Scan for the cell matching the given text and deliver its (X, Y) coordinate at center. 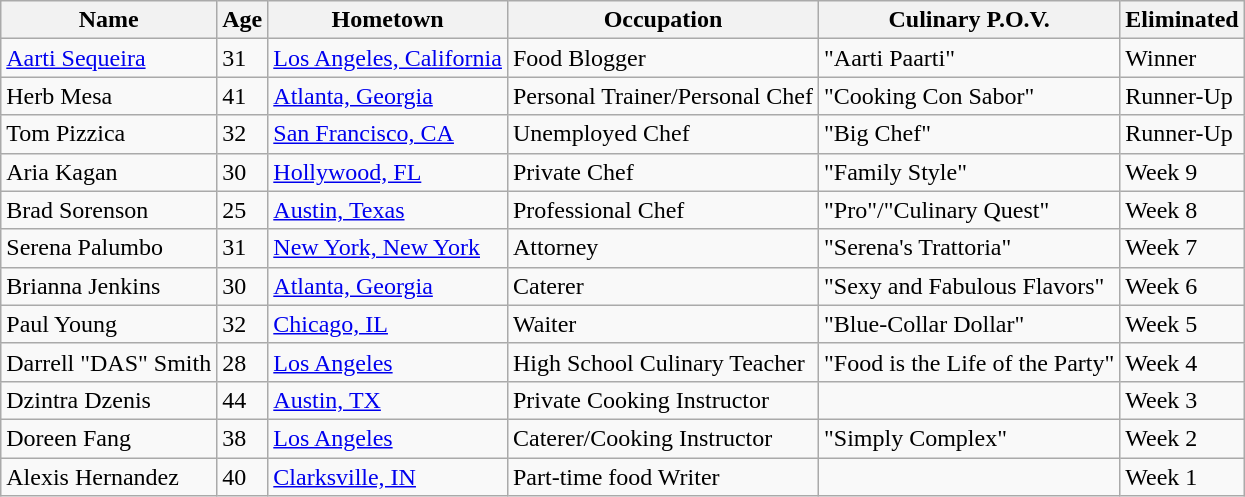
San Francisco, CA (388, 134)
38 (242, 438)
"Food is the Life of the Party" (970, 362)
25 (242, 210)
Serena Palumbo (109, 248)
Week 6 (1182, 286)
Food Blogger (662, 58)
Clarksville, IN (388, 477)
"Cooking Con Sabor" (970, 96)
New York, New York (388, 248)
"Simply Complex" (970, 438)
Chicago, IL (388, 324)
"Serena's Trattoria" (970, 248)
Aria Kagan (109, 172)
Eliminated (1182, 20)
Age (242, 20)
Private Chef (662, 172)
Culinary P.O.V. (970, 20)
"Sexy and Fabulous Flavors" (970, 286)
"Big Chef" (970, 134)
Week 1 (1182, 477)
Tom Pizzica (109, 134)
Week 2 (1182, 438)
Attorney (662, 248)
Herb Mesa (109, 96)
Los Angeles, California (388, 58)
High School Culinary Teacher (662, 362)
Hometown (388, 20)
Aarti Sequeira (109, 58)
Alexis Hernandez (109, 477)
Week 3 (1182, 400)
Hollywood, FL (388, 172)
Caterer/Cooking Instructor (662, 438)
Paul Young (109, 324)
Brad Sorenson (109, 210)
40 (242, 477)
41 (242, 96)
"Family Style" (970, 172)
Professional Chef (662, 210)
Doreen Fang (109, 438)
Name (109, 20)
Caterer (662, 286)
Unemployed Chef (662, 134)
Private Cooking Instructor (662, 400)
44 (242, 400)
"Pro"/"Culinary Quest" (970, 210)
"Aarti Paarti" (970, 58)
Week 9 (1182, 172)
Occupation (662, 20)
Dzintra Dzenis (109, 400)
Winner (1182, 58)
Week 5 (1182, 324)
Austin, Texas (388, 210)
Darrell "DAS" Smith (109, 362)
Week 4 (1182, 362)
"Blue-Collar Dollar" (970, 324)
Week 8 (1182, 210)
Personal Trainer/Personal Chef (662, 96)
Week 7 (1182, 248)
Part-time food Writer (662, 477)
Austin, TX (388, 400)
28 (242, 362)
Waiter (662, 324)
Brianna Jenkins (109, 286)
